Detect which cell encompasses the target text, then output its (x, y) center coordinate. 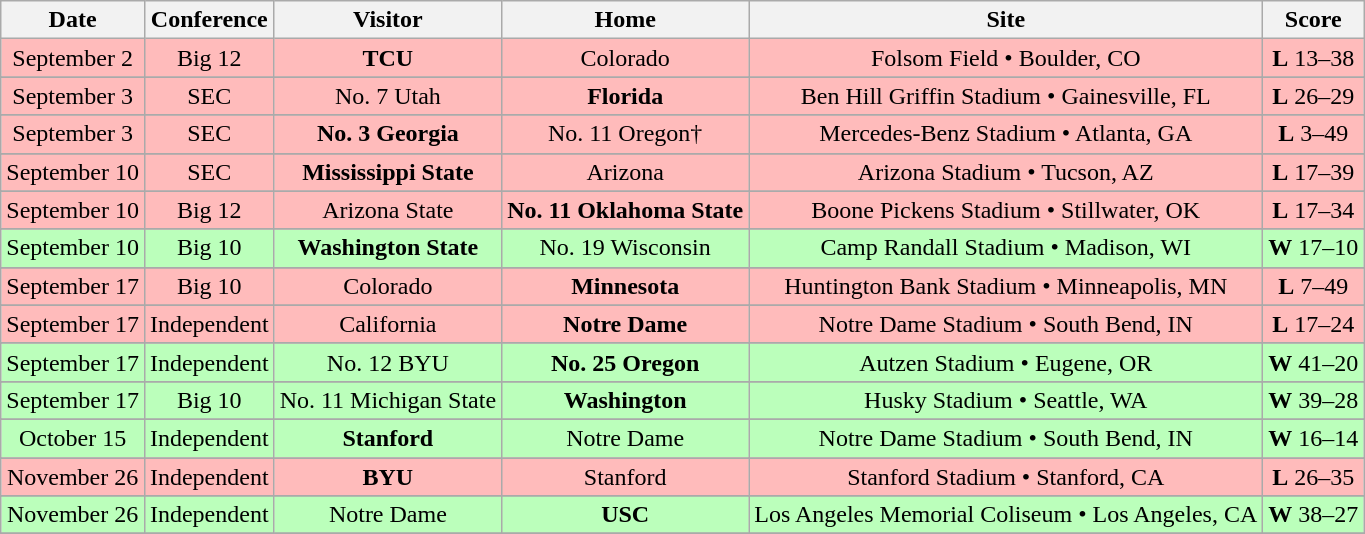
BYU (388, 477)
TCU (388, 58)
L 17–34 (1314, 210)
W 16–14 (1314, 438)
Florida (626, 96)
October 15 (73, 438)
Minnesota (626, 286)
L 13–38 (1314, 58)
USC (626, 515)
L 26–35 (1314, 477)
Boone Pickens Stadium • Stillwater, OK (1006, 210)
Stanford Stadium • Stanford, CA (1006, 477)
No. 11 Oregon† (626, 134)
No. 25 Oregon (626, 362)
Mississippi State (388, 172)
L 3–49 (1314, 134)
W 38–27 (1314, 515)
W 39–28 (1314, 400)
No. 19 Wisconsin (626, 248)
Camp Randall Stadium • Madison, WI (1006, 248)
September 2 (73, 58)
L 26–29 (1314, 96)
Site (1006, 20)
No. 11 Michigan State (388, 400)
No. 11 Oklahoma State (626, 210)
L 17–24 (1314, 324)
W 41–20 (1314, 362)
Los Angeles Memorial Coliseum • Los Angeles, CA (1006, 515)
Ben Hill Griffin Stadium • Gainesville, FL (1006, 96)
W 17–10 (1314, 248)
Folsom Field • Boulder, CO (1006, 58)
California (388, 324)
L 7–49 (1314, 286)
Huntington Bank Stadium • Minneapolis, MN (1006, 286)
Arizona (626, 172)
Autzen Stadium • Eugene, OR (1006, 362)
Mercedes-Benz Stadium • Atlanta, GA (1006, 134)
Date (73, 20)
No. 3 Georgia (388, 134)
Score (1314, 20)
Washington (626, 400)
No. 12 BYU (388, 362)
Washington State (388, 248)
L 17–39 (1314, 172)
No. 7 Utah (388, 96)
Arizona Stadium • Tucson, AZ (1006, 172)
Husky Stadium • Seattle, WA (1006, 400)
Conference (209, 20)
Visitor (388, 20)
Home (626, 20)
Arizona State (388, 210)
